Scan for the cell matching the given text and deliver its [x, y] coordinate at center. 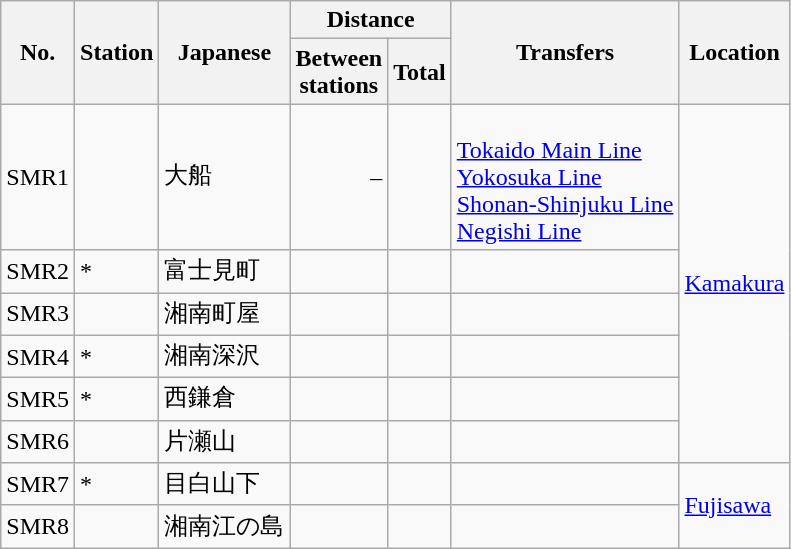
Betweenstations [339, 72]
SMR1 [38, 177]
SMR5 [38, 400]
SMR7 [38, 484]
SMR3 [38, 314]
SMR6 [38, 442]
Tokaido Main Line Yokosuka Line Shonan-Shinjuku Line Negishi Line [565, 177]
Distance [370, 20]
片瀬山 [224, 442]
Transfers [565, 52]
SMR8 [38, 526]
大船 [224, 177]
– [339, 177]
Kamakura [734, 284]
Total [420, 72]
西鎌倉 [224, 400]
湘南江の島 [224, 526]
Location [734, 52]
湘南町屋 [224, 314]
富士見町 [224, 272]
Japanese [224, 52]
SMR2 [38, 272]
No. [38, 52]
目白山下 [224, 484]
Fujisawa [734, 506]
Station [117, 52]
SMR4 [38, 356]
湘南深沢 [224, 356]
